Return the [x, y] coordinate for the center point of the cell that contains the specified text.  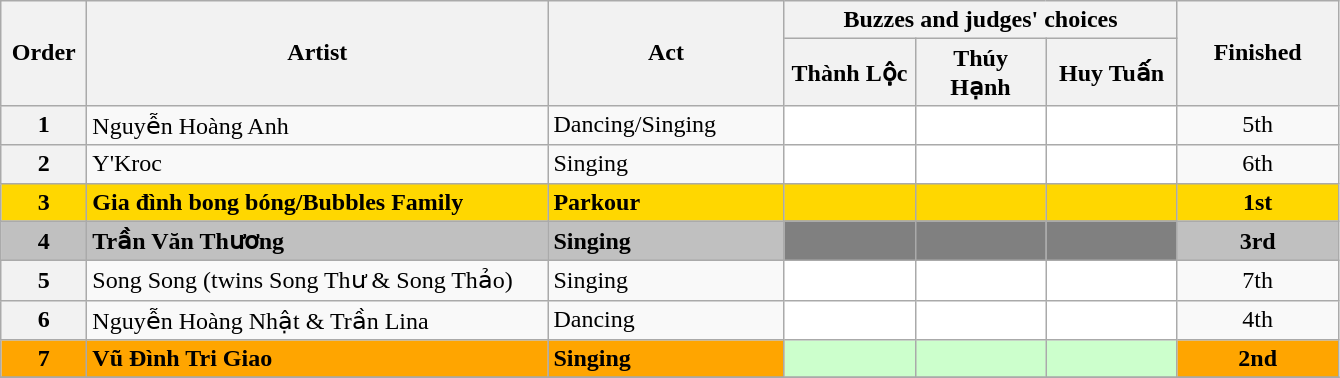
4 [44, 241]
Order [44, 54]
7th [1258, 281]
Thúy Hạnh [980, 72]
7 [44, 359]
Gia đình bong bóng/Bubbles Family [318, 202]
2nd [1258, 359]
6th [1258, 164]
Dancing [666, 320]
Y'Kroc [318, 164]
1st [1258, 202]
Nguyễn Hoàng Anh [318, 125]
Huy Tuấn [1112, 72]
Nguyễn Hoàng Nhật & Trần Lina [318, 320]
5 [44, 281]
Act [666, 54]
Song Song (twins Song Thư & Song Thảo) [318, 281]
Thành Lộc [850, 72]
Parkour [666, 202]
1 [44, 125]
3rd [1258, 241]
4th [1258, 320]
6 [44, 320]
Vũ Đình Tri Giao [318, 359]
3 [44, 202]
Buzzes and judges' choices [980, 20]
5th [1258, 125]
2 [44, 164]
Trần Văn Thương [318, 241]
Dancing/Singing [666, 125]
Artist [318, 54]
Finished [1258, 54]
